Output the [X, Y] coordinate of the center of the cell containing the given text.  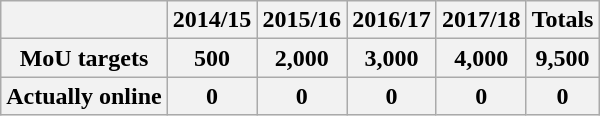
2,000 [302, 58]
9,500 [562, 58]
500 [212, 58]
Actually online [84, 96]
2017/18 [481, 20]
2014/15 [212, 20]
MoU targets [84, 58]
4,000 [481, 58]
Totals [562, 20]
2016/17 [392, 20]
2015/16 [302, 20]
3,000 [392, 58]
